Return (x, y) of the center of cell containing provided text 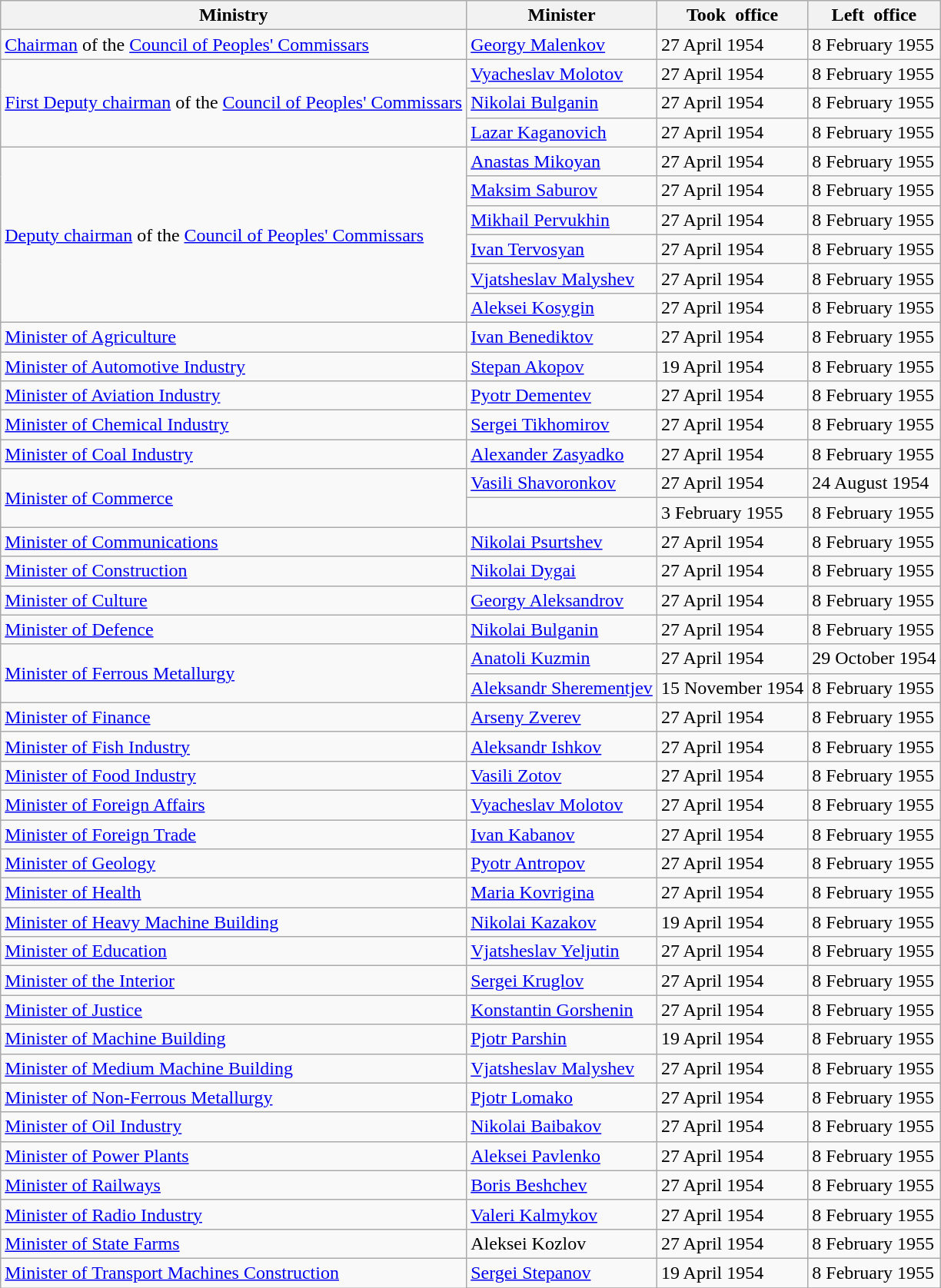
Minister of Foreign Affairs (234, 805)
Ivan Benediktov (562, 337)
Konstantin Gorshenin (562, 1010)
Minister of Fish Industry (234, 746)
Minister of State Farms (234, 1243)
Mikhail Pervukhin (562, 220)
Minister of Chemical Industry (234, 425)
Minister of Commerce (234, 498)
Lazar Kaganovich (562, 132)
Pjotr Lomako (562, 1097)
Anatoli Kuzmin (562, 659)
Minister of Power Plants (234, 1156)
Georgy Malenkov (562, 45)
3 February 1955 (732, 513)
Minister of Finance (234, 717)
15 November 1954 (732, 688)
Minister of Oil Industry (234, 1127)
Sergei Tikhomirov (562, 425)
24 August 1954 (874, 483)
Aleksei Kozlov (562, 1243)
Minister of Education (234, 951)
Georgy Aleksandrov (562, 600)
Left office (874, 15)
Nikolai Kazakov (562, 922)
Nikolai Dygai (562, 571)
Vasili Shavoronkov (562, 483)
Minister of Culture (234, 600)
Minister of Machine Building (234, 1039)
Pyotr Dementev (562, 396)
Boris Beshchev (562, 1185)
Minister of Communications (234, 542)
Minister of Ferrous Metallurgy (234, 673)
Aleksandr Ishkov (562, 746)
Minister of Railways (234, 1185)
Maria Kovrigina (562, 893)
Minister of Heavy Machine Building (234, 922)
Minister of Aviation Industry (234, 396)
Minister of Health (234, 893)
Minister of Medium Machine Building (234, 1068)
Vjatsheslav Yeljutin (562, 951)
Vasili Zotov (562, 775)
Minister of Agriculture (234, 337)
Nikolai Psurtshev (562, 542)
Minister of the Interior (234, 981)
Arseny Zverev (562, 717)
Minister of Defence (234, 629)
Minister of Radio Industry (234, 1214)
Minister of Food Industry (234, 775)
Chairman of the Council of Peoples' Commissars (234, 45)
Nikolai Baibakov (562, 1127)
Took office (732, 15)
Minister of Coal Industry (234, 454)
Minister of Transport Machines Construction (234, 1273)
First Deputy chairman of the Council of Peoples' Commissars (234, 103)
Minister of Geology (234, 864)
Maksim Saburov (562, 191)
Minister of Construction (234, 571)
29 October 1954 (874, 659)
Deputy chairman of the Council of Peoples' Commissars (234, 234)
Aleksandr Sherementjev (562, 688)
Minister of Foreign Trade (234, 834)
Minister (562, 15)
Aleksei Kosygin (562, 307)
Stepan Akopov (562, 367)
Minister of Non-Ferrous Metallurgy (234, 1097)
Minister of Justice (234, 1010)
Anastas Mikoyan (562, 161)
Ministry (234, 15)
Valeri Kalmykov (562, 1214)
Minister of Automotive Industry (234, 367)
Pjotr Parshin (562, 1039)
Aleksei Pavlenko (562, 1156)
Sergei Stepanov (562, 1273)
Ivan Tervosyan (562, 249)
Sergei Kruglov (562, 981)
Alexander Zasyadko (562, 454)
Ivan Kabanov (562, 834)
Pyotr Antropov (562, 864)
